Provide the [x, y] coordinate of the cell's center where the given text is located.  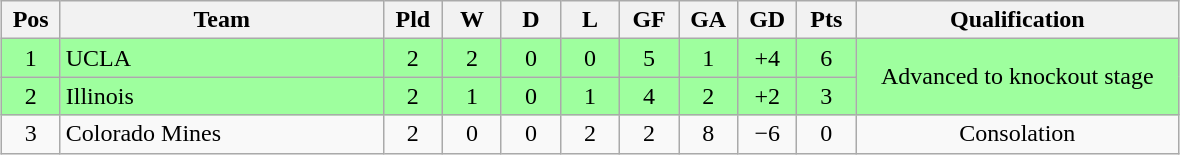
Illinois [222, 96]
GD [768, 20]
D [530, 20]
Pos [30, 20]
+4 [768, 58]
Consolation [1018, 134]
L [590, 20]
+2 [768, 96]
Advanced to knockout stage [1018, 77]
−6 [768, 134]
UCLA [222, 58]
Team [222, 20]
6 [826, 58]
5 [650, 58]
Colorado Mines [222, 134]
Qualification [1018, 20]
GA [708, 20]
4 [650, 96]
W [472, 20]
Pts [826, 20]
Pld [412, 20]
GF [650, 20]
8 [708, 134]
